Identify which cell holds the provided text, then report its (x, y) central coordinate. 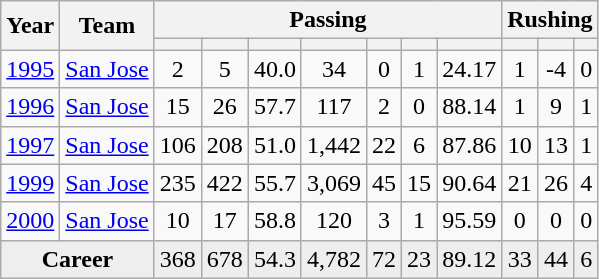
58.8 (274, 221)
4,782 (334, 259)
17 (224, 221)
235 (178, 183)
3,069 (334, 183)
72 (384, 259)
40.0 (274, 69)
-4 (556, 69)
54.3 (274, 259)
95.59 (470, 221)
44 (556, 259)
24.17 (470, 69)
Year (30, 26)
57.7 (274, 107)
9 (556, 107)
13 (556, 145)
422 (224, 183)
89.12 (470, 259)
87.86 (470, 145)
Career (78, 259)
Rushing (550, 20)
3 (384, 221)
1996 (30, 107)
678 (224, 259)
120 (334, 221)
45 (384, 183)
21 (520, 183)
1995 (30, 69)
23 (420, 259)
1,442 (334, 145)
33 (520, 259)
106 (178, 145)
Passing (328, 20)
90.64 (470, 183)
22 (384, 145)
368 (178, 259)
34 (334, 69)
Team (107, 26)
51.0 (274, 145)
2000 (30, 221)
88.14 (470, 107)
1997 (30, 145)
117 (334, 107)
208 (224, 145)
5 (224, 69)
4 (586, 183)
1999 (30, 183)
55.7 (274, 183)
